Provide the (X, Y) coordinate of the cell's center where the given text is located.  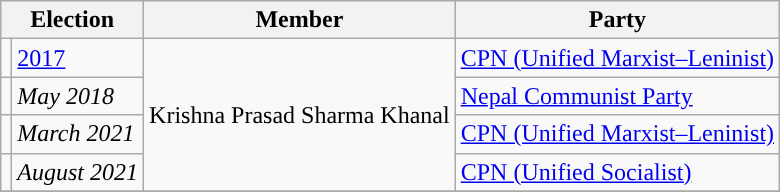
May 2018 (78, 96)
CPN (Unified Socialist) (617, 172)
Krishna Prasad Sharma Khanal (300, 115)
2017 (78, 58)
Nepal Communist Party (617, 96)
Party (617, 20)
Election (72, 20)
August 2021 (78, 172)
March 2021 (78, 134)
Member (300, 20)
